Search for the cell housing the specified text and yield its [X, Y] center coordinate. 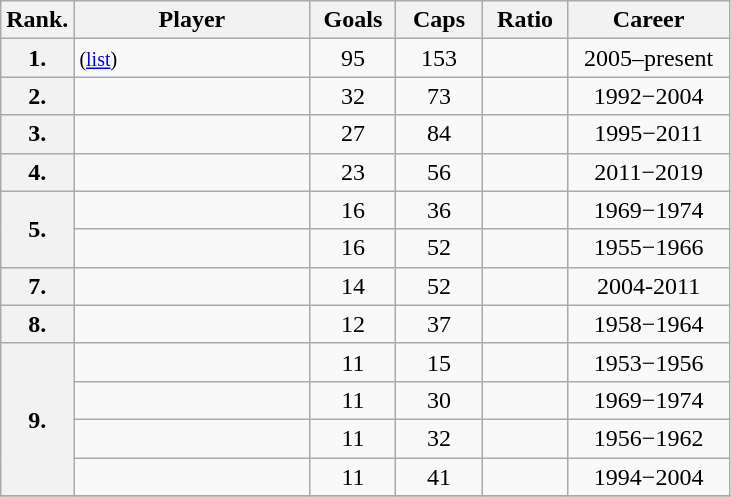
23 [353, 172]
84 [439, 134]
Ratio [525, 20]
73 [439, 96]
4. [38, 172]
15 [439, 362]
37 [439, 324]
36 [439, 210]
Player [192, 20]
8. [38, 324]
1995−2011 [648, 134]
Rank. [38, 20]
153 [439, 58]
1994−2004 [648, 477]
7. [38, 286]
12 [353, 324]
Career [648, 20]
14 [353, 286]
1992−2004 [648, 96]
3. [38, 134]
56 [439, 172]
2004-2011 [648, 286]
1955−1966 [648, 248]
41 [439, 477]
1. [38, 58]
30 [439, 400]
2011−2019 [648, 172]
1958−1964 [648, 324]
95 [353, 58]
2. [38, 96]
Caps [439, 20]
(list) [192, 58]
5. [38, 229]
1956−1962 [648, 438]
1953−1956 [648, 362]
9. [38, 419]
27 [353, 134]
Goals [353, 20]
2005–present [648, 58]
